Search for the cell housing the specified text and yield its (x, y) center coordinate. 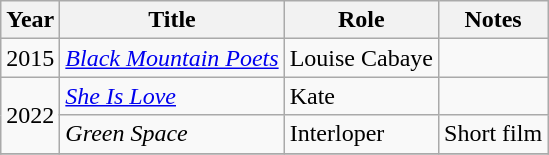
Role (361, 20)
Title (172, 20)
2022 (30, 115)
She Is Love (172, 96)
Interloper (361, 134)
Short film (494, 134)
Louise Cabaye (361, 58)
Year (30, 20)
2015 (30, 58)
Kate (361, 96)
Notes (494, 20)
Black Mountain Poets (172, 58)
Green Space (172, 134)
